For the text-containing cell, return its midpoint in [X, Y] coordinate format. 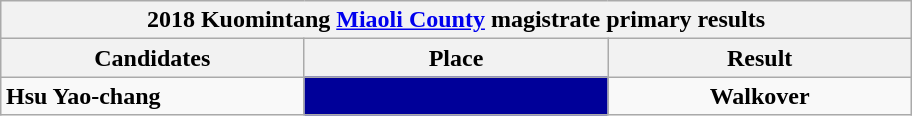
Place [456, 58]
Result [760, 58]
Walkover [760, 96]
Candidates [152, 58]
Hsu Yao-chang [152, 96]
2018 Kuomintang Miaoli County magistrate primary results [456, 20]
